Extract the (X, Y) coordinate from the center of the cell holding the provided text.  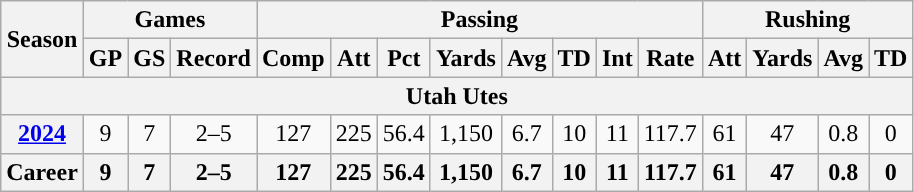
Comp (293, 58)
GP (105, 58)
Record (214, 58)
Pct (404, 58)
Rushing (808, 20)
2024 (42, 134)
Utah Utes (457, 96)
Int (617, 58)
GS (150, 58)
Games (170, 20)
Career (42, 172)
Season (42, 39)
Rate (670, 58)
Passing (479, 20)
